Identify which cell holds the provided text, then report its (x, y) central coordinate. 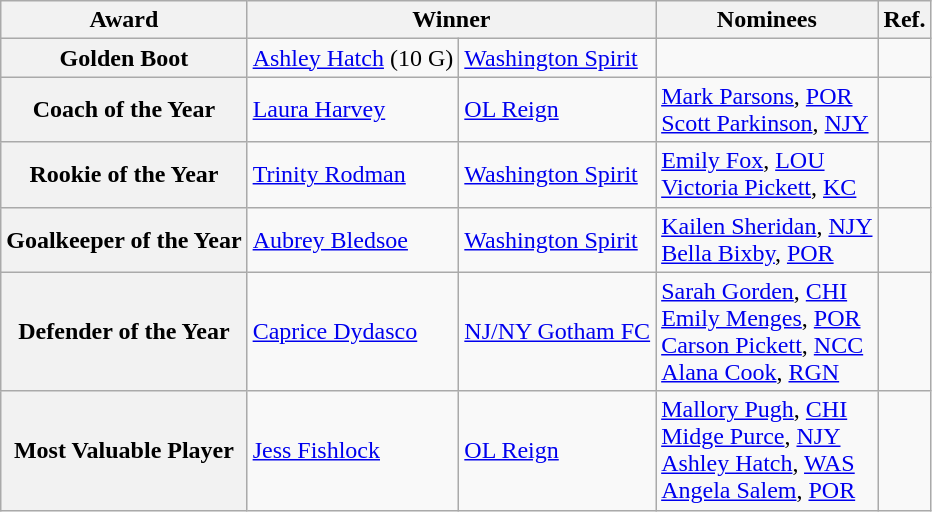
Aubrey Bledsoe (353, 240)
NJ/NY Gotham FC (558, 332)
Kailen Sheridan, NJY Bella Bixby, POR (767, 240)
Most Valuable Player (124, 450)
Defender of the Year (124, 332)
Trinity Rodman (353, 174)
Ashley Hatch (10 G) (353, 58)
Emily Fox, LOU Victoria Pickett, KC (767, 174)
Ref. (904, 20)
Winner (452, 20)
Award (124, 20)
Nominees (767, 20)
Coach of the Year (124, 110)
Sarah Gorden, CHI Emily Menges, POR Carson Pickett, NCC Alana Cook, RGN (767, 332)
Mark Parsons, POR Scott Parkinson, NJY (767, 110)
Laura Harvey (353, 110)
Rookie of the Year (124, 174)
Caprice Dydasco (353, 332)
Golden Boot (124, 58)
Goalkeeper of the Year (124, 240)
Mallory Pugh, CHI Midge Purce, NJY Ashley Hatch, WAS Angela Salem, POR (767, 450)
Jess Fishlock (353, 450)
